Provide the [X, Y] coordinate of the cell's center where the given text is located.  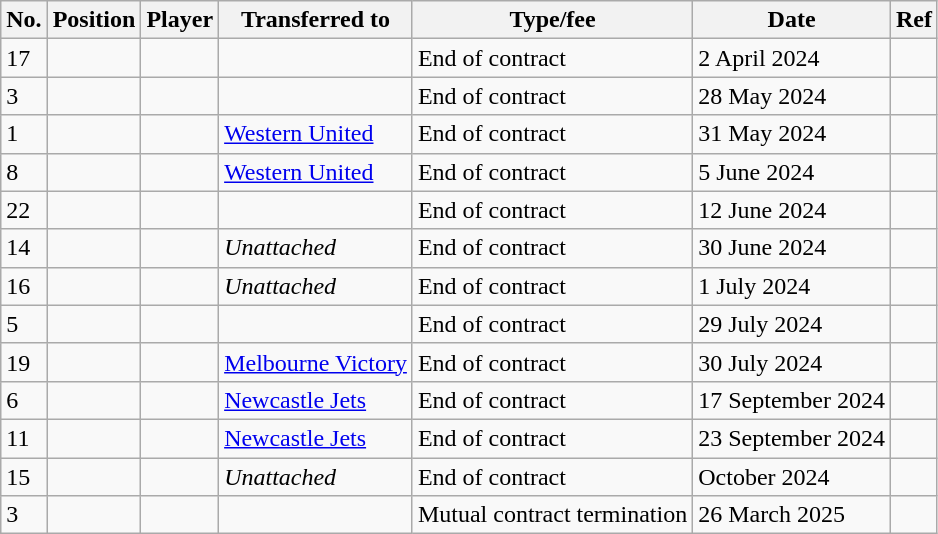
30 July 2024 [792, 362]
19 [24, 362]
Mutual contract termination [552, 515]
17 September 2024 [792, 400]
12 June 2024 [792, 210]
6 [24, 400]
26 March 2025 [792, 515]
29 July 2024 [792, 324]
30 June 2024 [792, 248]
31 May 2024 [792, 134]
11 [24, 438]
8 [24, 172]
Position [94, 20]
15 [24, 477]
22 [24, 210]
23 September 2024 [792, 438]
Transferred to [316, 20]
Date [792, 20]
Melbourne Victory [316, 362]
No. [24, 20]
14 [24, 248]
28 May 2024 [792, 96]
Ref [914, 20]
Type/fee [552, 20]
16 [24, 286]
5 June 2024 [792, 172]
1 [24, 134]
Player [180, 20]
October 2024 [792, 477]
17 [24, 58]
1 July 2024 [792, 286]
2 April 2024 [792, 58]
5 [24, 324]
